Provide the [X, Y] coordinate of the cell's center where the given text is located.  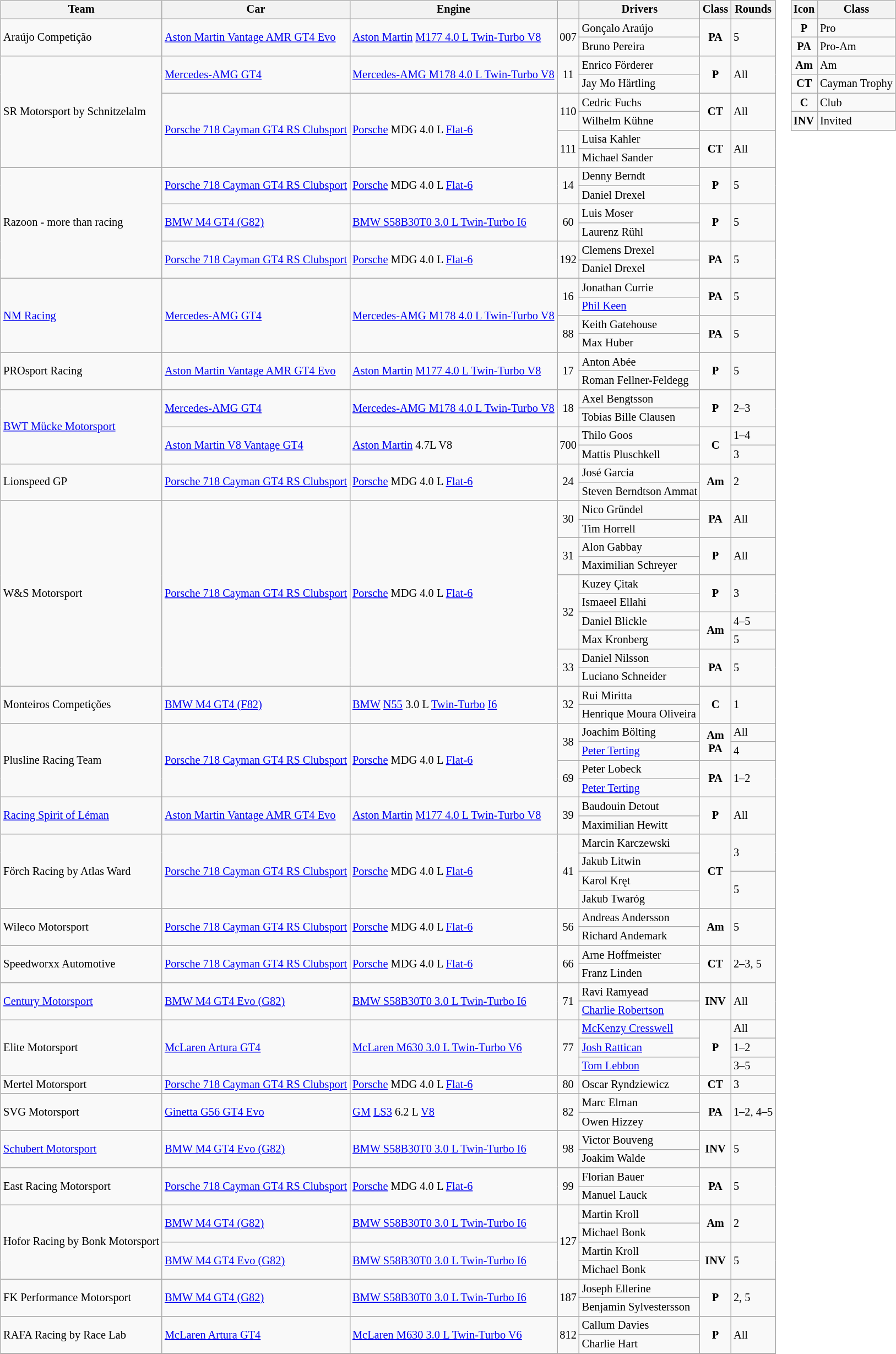
Am PA [715, 741]
NM Racing [82, 315]
60 [568, 222]
88 [568, 334]
Nico Gründel [640, 510]
700 [568, 445]
Ismaeel Ellahi [640, 603]
Jay Mo Härtling [640, 84]
BWT Mücke Motorsport [82, 426]
1–2, 4–5 [753, 1112]
41 [568, 871]
Luisa Kahler [640, 139]
66 [568, 964]
Razoon - more than racing [82, 223]
33 [568, 667]
Maximilian Hewitt [640, 825]
110 [568, 111]
Ginetta G56 GT4 Evo [256, 1112]
Tim Horrell [640, 529]
Charlie Robertson [640, 1010]
Clemens Drexel [640, 251]
SR Motorsport by Schnitzelalm [82, 112]
Franz Linden [640, 974]
99 [568, 1186]
Bruno Pereira [640, 47]
Charlie Hart [640, 1344]
Monteiros Competições [82, 705]
Engine [453, 10]
24 [568, 482]
Max Kronberg [640, 640]
Lionspeed GP [82, 482]
Wileco Motorsport [82, 927]
Cedric Fuchs [640, 102]
Wilhelm Kühne [640, 121]
16 [568, 296]
Joachim Bölting [640, 732]
38 [568, 741]
1 [753, 705]
Car [256, 10]
Kuzey Çitak [640, 584]
Ravi Ramyead [640, 992]
Araújo Competição [82, 37]
Rui Miritta [640, 695]
East Racing Motorsport [82, 1186]
77 [568, 1047]
Maximilian Schreyer [640, 565]
Luis Moser [640, 214]
Anton Abée [640, 362]
Plusline Racing Team [82, 760]
Oscar Ryndziewicz [640, 1085]
FK Performance Motorsport [82, 1297]
Joseph Ellerine [640, 1288]
Peter Lobeck [640, 770]
Marcin Karczewski [640, 844]
007 [568, 37]
SVG Motorsport [82, 1112]
812 [568, 1335]
Alon Gabbay [640, 547]
Aston Martin 4.7L V8 [453, 445]
Roman Fellner-Feldegg [640, 380]
Henrique Moura Oliveira [640, 714]
Victor Bouveng [640, 1140]
Schubert Motorsport [82, 1150]
PROsport Racing [82, 371]
Hofor Racing by Bonk Motorsport [82, 1242]
Team [82, 10]
18 [568, 407]
39 [568, 816]
3–5 [753, 1066]
Drivers [640, 10]
GM LS3 6.2 L V8 [453, 1112]
Josh Rattican [640, 1047]
W&S Motorsport [82, 594]
Mertel Motorsport [82, 1085]
Owen Hizzey [640, 1122]
RAFA Racing by Race Lab [82, 1335]
4 [753, 751]
30 [568, 519]
2, 5 [753, 1297]
4–5 [753, 621]
Laurenz Rühl [640, 232]
Arne Hoffmeister [640, 955]
Jakub Twaróg [640, 899]
Manuel Lauck [640, 1196]
Cayman Trophy [856, 84]
17 [568, 371]
Speedworxx Automotive [82, 964]
Racing Spirit of Léman [82, 816]
69 [568, 779]
Daniel Nilsson [640, 659]
Aston Martin V8 Vantage GT4 [256, 445]
Gonçalo Araújo [640, 28]
Pro [856, 28]
Tobias Bille Clausen [640, 417]
82 [568, 1112]
31 [568, 556]
14 [568, 186]
Baudouin Detout [640, 807]
Förch Racing by Atlas Ward [82, 871]
McKenzy Cresswell [640, 1029]
Andreas Andersson [640, 918]
Luciano Schneider [640, 677]
187 [568, 1297]
80 [568, 1085]
2–3, 5 [753, 964]
Karol Kręt [640, 880]
Max Huber [640, 343]
Steven Berndtson Ammat [640, 492]
Callum Davies [640, 1325]
Michael Sander [640, 158]
Benjamin Sylvestersson [640, 1307]
Enrico Förderer [640, 66]
98 [568, 1150]
2–3 [753, 407]
Jonathan Currie [640, 287]
BMW N55 3.0 L Twin-Turbo I6 [453, 705]
Keith Gatehouse [640, 325]
Daniel Blickle [640, 621]
Invited [856, 121]
1–4 [753, 436]
Elite Motorsport [82, 1047]
BMW M4 GT4 (F82) [256, 705]
11 [568, 75]
Florian Bauer [640, 1177]
Marc Elman [640, 1103]
111 [568, 149]
Icon [804, 10]
Tom Lebbon [640, 1066]
127 [568, 1242]
José Garcia [640, 473]
Denny Berndt [640, 177]
56 [568, 927]
Club [856, 102]
192 [568, 260]
Rounds [753, 10]
Century Motorsport [82, 1001]
Pro-Am [856, 47]
Phil Keen [640, 306]
Richard Andemark [640, 936]
Jakub Litwin [640, 862]
Axel Bengtsson [640, 399]
Mattis Pluschkell [640, 454]
71 [568, 1001]
Thilo Goos [640, 436]
Joakim Walde [640, 1159]
